Capture the cell that displays the provided text and extract its (X, Y) central coordinate. 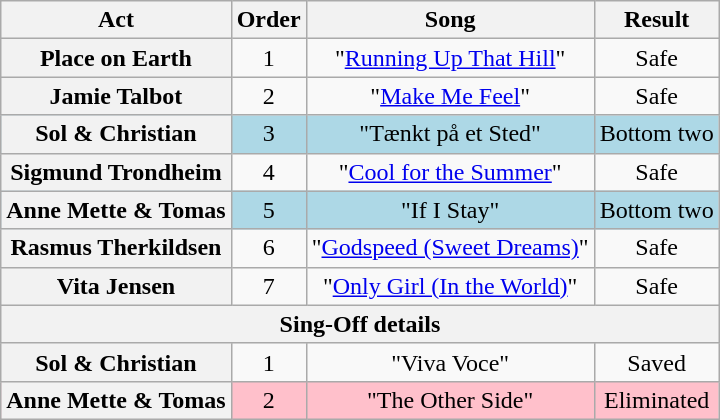
"Tænkt på et Sted" (450, 134)
"Cool for the Summer" (450, 172)
"Only Girl (In the World)" (450, 286)
Jamie Talbot (116, 96)
"Running Up That Hill" (450, 58)
"Godspeed (Sweet Dreams)" (450, 248)
Sigmund Trondheim (116, 172)
"If I Stay" (450, 210)
6 (268, 248)
4 (268, 172)
7 (268, 286)
Saved (656, 362)
"Make Me Feel" (450, 96)
Sing-Off details (360, 324)
5 (268, 210)
"Viva Voce" (450, 362)
"The Other Side" (450, 400)
Act (116, 20)
Result (656, 20)
Place on Earth (116, 58)
Rasmus Therkildsen (116, 248)
Eliminated (656, 400)
Song (450, 20)
3 (268, 134)
Order (268, 20)
Vita Jensen (116, 286)
